Detect which cell encompasses the target text, then output its (x, y) center coordinate. 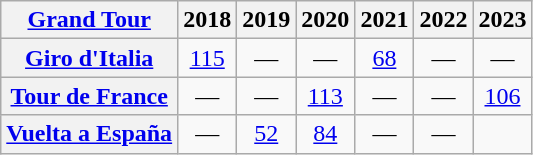
2021 (384, 20)
2022 (444, 20)
Tour de France (90, 96)
113 (326, 96)
Giro d'Italia (90, 58)
84 (326, 134)
68 (384, 58)
Grand Tour (90, 20)
115 (208, 58)
2019 (266, 20)
52 (266, 134)
106 (502, 96)
2020 (326, 20)
2023 (502, 20)
Vuelta a España (90, 134)
2018 (208, 20)
